Determine the [x, y] coordinate at the center of the cell enclosing the given text.  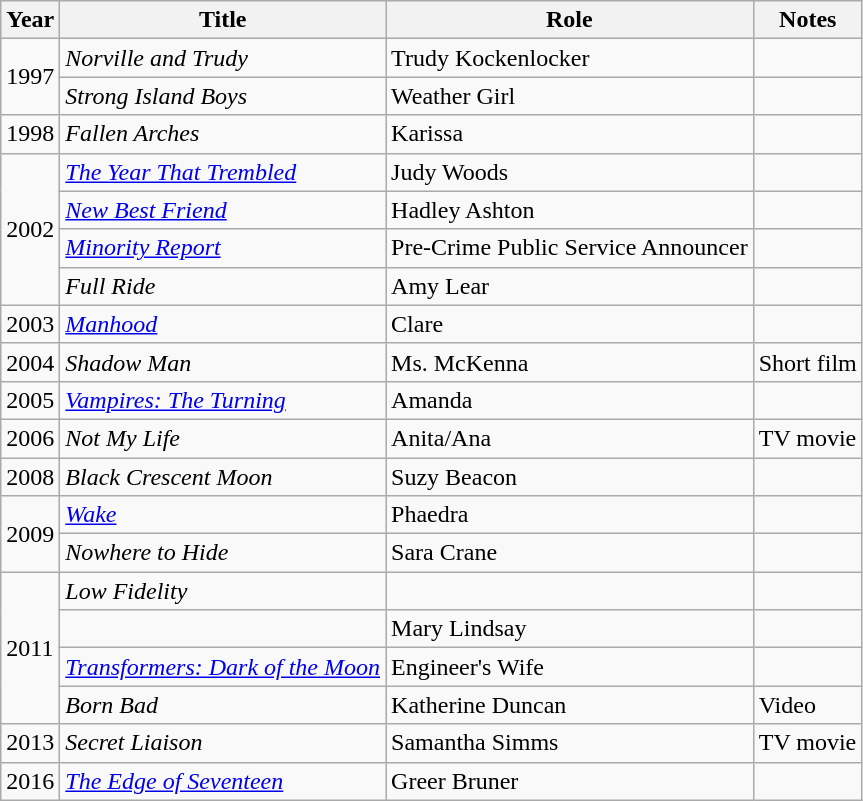
2003 [30, 324]
Amanda [570, 400]
Greer Bruner [570, 781]
Black Crescent Moon [223, 477]
Full Ride [223, 286]
Phaedra [570, 515]
2002 [30, 229]
1997 [30, 77]
Karissa [570, 134]
The Edge of Seventeen [223, 781]
Sara Crane [570, 553]
Mary Lindsay [570, 629]
Born Bad [223, 705]
Anita/Ana [570, 438]
New Best Friend [223, 210]
Not My Life [223, 438]
Shadow Man [223, 362]
Samantha Simms [570, 743]
Strong Island Boys [223, 96]
Short film [808, 362]
2004 [30, 362]
Engineer's Wife [570, 667]
Year [30, 20]
Trudy Kockenlocker [570, 58]
Notes [808, 20]
Transformers: Dark of the Moon [223, 667]
Clare [570, 324]
Norville and Trudy [223, 58]
Fallen Arches [223, 134]
Secret Liaison [223, 743]
Nowhere to Hide [223, 553]
Title [223, 20]
2006 [30, 438]
2008 [30, 477]
Hadley Ashton [570, 210]
Amy Lear [570, 286]
Weather Girl [570, 96]
1998 [30, 134]
Ms. McKenna [570, 362]
Wake [223, 515]
Suzy Beacon [570, 477]
2011 [30, 648]
Pre-Crime Public Service Announcer [570, 248]
Role [570, 20]
Manhood [223, 324]
The Year That Trembled [223, 172]
Minority Report [223, 248]
Judy Woods [570, 172]
Video [808, 705]
2009 [30, 534]
2005 [30, 400]
2013 [30, 743]
Katherine Duncan [570, 705]
2016 [30, 781]
Low Fidelity [223, 591]
Vampires: The Turning [223, 400]
